For the text-containing cell, return its midpoint in [x, y] coordinate format. 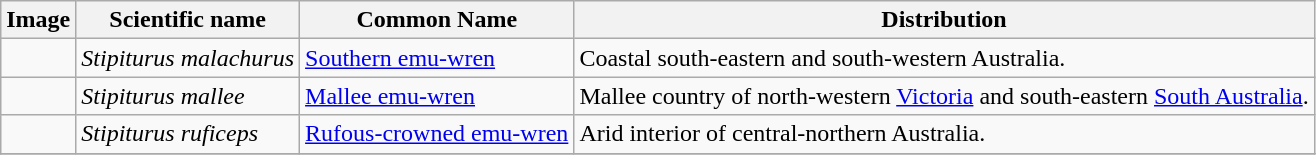
Southern emu-wren [437, 58]
Image [38, 20]
Stipiturus malachurus [188, 58]
Stipiturus mallee [188, 96]
Mallee country of north-western Victoria and south-eastern South Australia. [944, 96]
Distribution [944, 20]
Rufous-crowned emu-wren [437, 134]
Stipiturus ruficeps [188, 134]
Mallee emu-wren [437, 96]
Common Name [437, 20]
Coastal south-eastern and south-western Australia. [944, 58]
Arid interior of central-northern Australia. [944, 134]
Scientific name [188, 20]
